Locate the cell with the specified text and output its [X, Y] center coordinate. 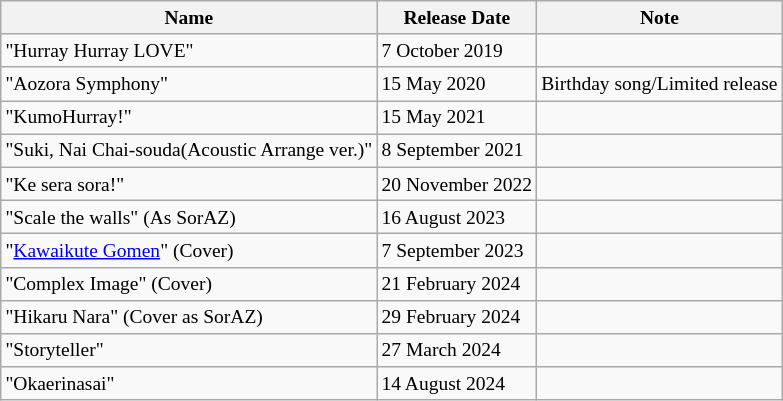
"Storyteller" [189, 350]
15 May 2020 [457, 84]
Name [189, 18]
"Okaerinasai" [189, 384]
"Ke sera sora!" [189, 184]
"Hikaru Nara" (Cover as SorAZ) [189, 316]
"Complex Image" (Cover) [189, 284]
7 October 2019 [457, 50]
"Aozora Symphony" [189, 84]
7 September 2023 [457, 250]
16 August 2023 [457, 216]
Note [660, 18]
"KumoHurray!" [189, 118]
20 November 2022 [457, 184]
8 September 2021 [457, 150]
15 May 2021 [457, 118]
14 August 2024 [457, 384]
Birthday song/Limited release [660, 84]
21 February 2024 [457, 284]
"Scale the walls" (As SorAZ) [189, 216]
"Suki, Nai Chai-souda(Acoustic Arrange ver.)" [189, 150]
Release Date [457, 18]
"Hurray Hurray LOVE" [189, 50]
29 February 2024 [457, 316]
27 March 2024 [457, 350]
"Kawaikute Gomen" (Cover) [189, 250]
